Determine the (x, y) coordinate at the center of the cell enclosing the given text.  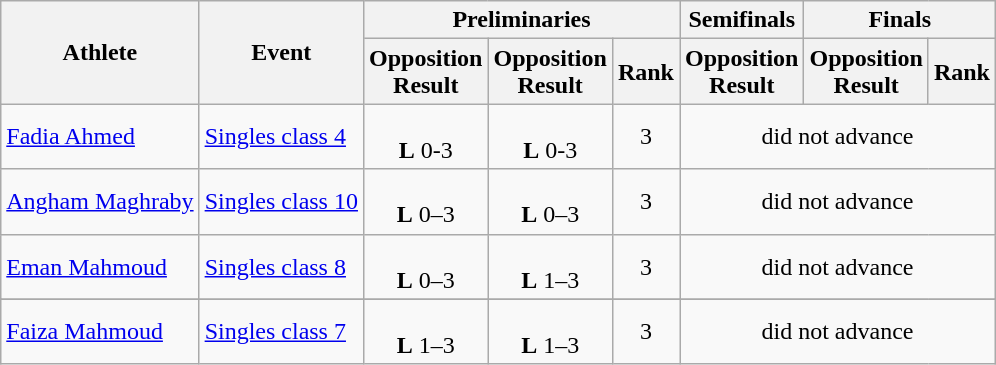
Semifinals (742, 20)
Singles class 7 (281, 332)
Preliminaries (521, 20)
Singles class 8 (281, 266)
Singles class 4 (281, 136)
Event (281, 52)
Singles class 10 (281, 202)
Athlete (100, 52)
Finals (900, 20)
Angham Maghraby (100, 202)
Fadia Ahmed (100, 136)
Eman Mahmoud (100, 266)
Faiza Mahmoud (100, 332)
